Capture the cell that displays the provided text and extract its [x, y] central coordinate. 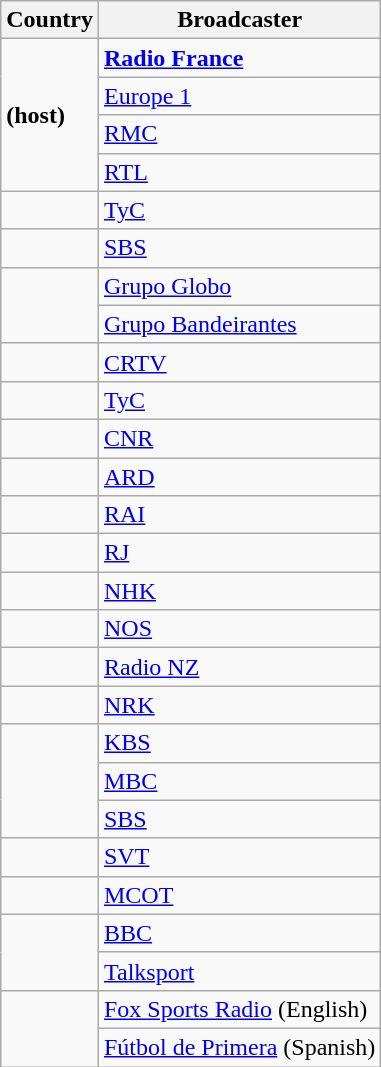
BBC [239, 933]
RJ [239, 553]
Country [50, 20]
RMC [239, 134]
NOS [239, 629]
KBS [239, 743]
RAI [239, 515]
MBC [239, 781]
SVT [239, 857]
Radio France [239, 58]
(host) [50, 115]
NRK [239, 705]
Grupo Bandeirantes [239, 324]
ARD [239, 477]
Fox Sports Radio (English) [239, 1009]
MCOT [239, 895]
CNR [239, 438]
Fútbol de Primera (Spanish) [239, 1047]
Grupo Globo [239, 286]
CRTV [239, 362]
Talksport [239, 971]
Radio NZ [239, 667]
Broadcaster [239, 20]
RTL [239, 172]
Europe 1 [239, 96]
NHK [239, 591]
